Determine the (X, Y) coordinate at the center of the cell enclosing the given text.  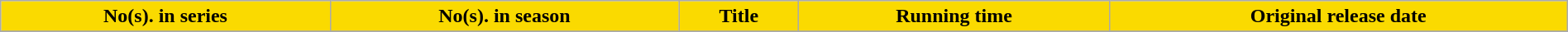
Title (739, 16)
Original release date (1338, 16)
No(s). in season (504, 16)
Running time (954, 16)
No(s). in series (165, 16)
